Extract the (X, Y) coordinate from the center of the cell holding the provided text.  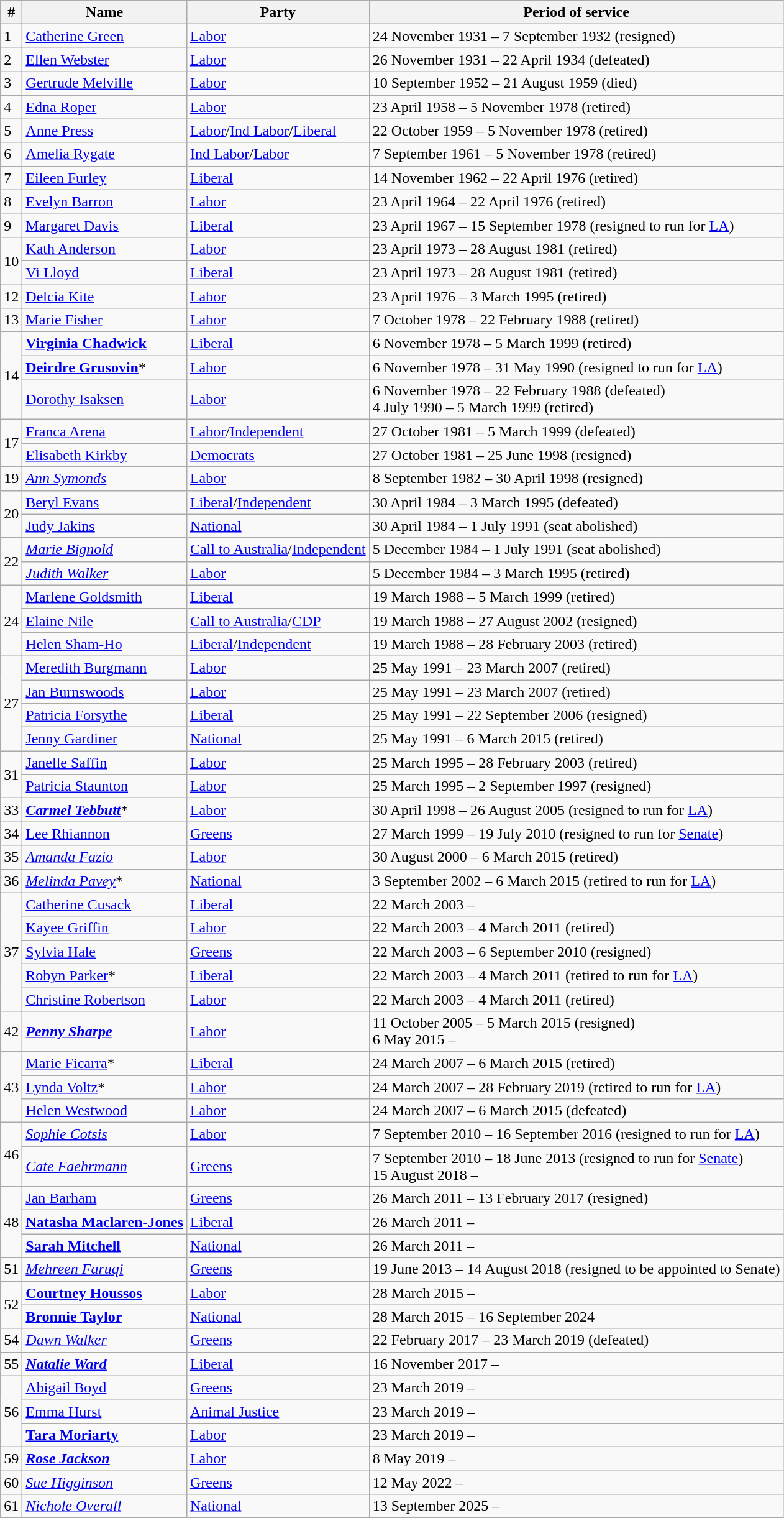
27 March 1999 – 19 July 2010 (resigned to run for Senate) (577, 834)
Ann Symonds (104, 479)
Eileen Furley (104, 178)
Dawn Walker (104, 1340)
5 (11, 131)
6 (11, 154)
28 March 2015 – 16 September 2024 (577, 1317)
Call to Australia/Independent (278, 550)
8 September 1982 – 30 April 1998 (resigned) (577, 479)
Marlene Goldsmith (104, 597)
10 September 1952 – 21 August 1959 (died) (577, 83)
7 September 2010 – 16 September 2016 (resigned to run for LA) (577, 1134)
22 March 2003 – 4 March 2011 (retired to run for LA) (577, 975)
Marie Fisher (104, 320)
23 April 1967 – 15 September 1978 (resigned to run for LA) (577, 225)
Rose Jackson (104, 1458)
7 October 1978 – 22 February 1988 (retired) (577, 320)
Penny Sharpe (104, 1031)
25 March 1995 – 28 February 2003 (retired) (577, 763)
60 (11, 1483)
Carmel Tebbutt* (104, 810)
27 October 1981 – 25 June 1998 (resigned) (577, 455)
34 (11, 834)
Beryl Evans (104, 502)
23 April 1958 – 5 November 1978 (retired) (577, 107)
27 October 1981 – 5 March 1999 (defeated) (577, 431)
Helen Westwood (104, 1111)
Judith Walker (104, 573)
55 (11, 1364)
17 (11, 443)
Lynda Voltz* (104, 1087)
54 (11, 1340)
5 December 1984 – 1 July 1991 (seat abolished) (577, 550)
37 (11, 952)
Patricia Forsythe (104, 715)
Judy Jakins (104, 526)
Courtney Houssos (104, 1293)
Meredith Burgmann (104, 668)
Name (104, 12)
Kayee Griffin (104, 928)
Marie Bignold (104, 550)
3 September 2002 – 6 March 2015 (retired to run for LA) (577, 881)
Democrats (278, 455)
Melinda Pavey* (104, 881)
Sarah Mitchell (104, 1246)
Elisabeth Kirkby (104, 455)
8 May 2019 – (577, 1458)
Delcia Kite (104, 297)
61 (11, 1506)
26 November 1931 – 22 April 1934 (defeated) (577, 60)
20 (11, 514)
24 (11, 620)
Janelle Saffin (104, 763)
4 (11, 107)
24 November 1931 – 7 September 1932 (resigned) (577, 36)
19 March 1988 – 5 March 1999 (retired) (577, 597)
23 April 1964 – 22 April 1976 (retired) (577, 201)
12 May 2022 – (577, 1483)
Amelia Rygate (104, 154)
Deirdre Grusovin* (104, 367)
51 (11, 1269)
13 (11, 320)
9 (11, 225)
Call to Australia/CDP (278, 620)
Marie Ficarra* (104, 1063)
Tara Moriarty (104, 1435)
Jan Burnswoods (104, 692)
42 (11, 1031)
Ellen Webster (104, 60)
7 September 2010 – 18 June 2013 (resigned to run for Senate) 15 August 2018 – (577, 1166)
14 November 1962 – 22 April 1976 (retired) (577, 178)
6 November 1978 – 31 May 1990 (resigned to run for LA) (577, 367)
2 (11, 60)
Bronnie Taylor (104, 1317)
Sue Higginson (104, 1483)
Animal Justice (278, 1411)
22 March 2003 – 6 September 2010 (resigned) (577, 952)
22 February 2017 – 23 March 2019 (defeated) (577, 1340)
12 (11, 297)
Jenny Gardiner (104, 739)
30 April 1984 – 3 March 1995 (defeated) (577, 502)
28 March 2015 – (577, 1293)
Mehreen Faruqi (104, 1269)
Catherine Green (104, 36)
Edna Roper (104, 107)
Gertrude Melville (104, 83)
31 (11, 775)
Vi Lloyd (104, 272)
Christine Robertson (104, 999)
Dorothy Isaksen (104, 399)
Patricia Staunton (104, 786)
22 (11, 561)
Virginia Chadwick (104, 344)
Period of service (577, 12)
Ind Labor/Labor (278, 154)
6 November 1978 – 5 March 1999 (retired) (577, 344)
Jan Barham (104, 1198)
Natasha Maclaren-Jones (104, 1222)
Helen Sham-Ho (104, 644)
19 March 1988 – 28 February 2003 (retired) (577, 644)
# (11, 12)
25 May 1991 – 6 March 2015 (retired) (577, 739)
Party (278, 12)
30 April 1998 – 26 August 2005 (resigned to run for LA) (577, 810)
19 March 1988 – 27 August 2002 (resigned) (577, 620)
Natalie Ward (104, 1364)
36 (11, 881)
13 September 2025 – (577, 1506)
Labor/Independent (278, 431)
27 (11, 703)
Margaret Davis (104, 225)
Sophie Cotsis (104, 1134)
19 (11, 479)
19 June 2013 – 14 August 2018 (resigned to be appointed to Senate) (577, 1269)
14 (11, 375)
16 November 2017 – (577, 1364)
7 (11, 178)
Cate Faehrmann (104, 1166)
Anne Press (104, 131)
10 (11, 260)
59 (11, 1458)
52 (11, 1305)
Lee Rhiannon (104, 834)
6 November 1978 – 22 February 1988 (defeated) 4 July 1990 – 5 March 1999 (retired) (577, 399)
Nichole Overall (104, 1506)
25 March 1995 – 2 September 1997 (resigned) (577, 786)
56 (11, 1411)
30 April 1984 – 1 July 1991 (seat abolished) (577, 526)
24 March 2007 – 28 February 2019 (retired to run for LA) (577, 1087)
35 (11, 857)
5 December 1984 – 3 March 1995 (retired) (577, 573)
Labor/Ind Labor/Liberal (278, 131)
22 March 2003 – (577, 904)
7 September 1961 – 5 November 1978 (retired) (577, 154)
Abigail Boyd (104, 1387)
Emma Hurst (104, 1411)
Sylvia Hale (104, 952)
43 (11, 1087)
3 (11, 83)
24 March 2007 – 6 March 2015 (retired) (577, 1063)
26 March 2011 – 13 February 2017 (resigned) (577, 1198)
Robyn Parker* (104, 975)
Evelyn Barron (104, 201)
30 August 2000 – 6 March 2015 (retired) (577, 857)
11 October 2005 – 5 March 2015 (resigned) 6 May 2015 – (577, 1031)
22 October 1959 – 5 November 1978 (retired) (577, 131)
Franca Arena (104, 431)
25 May 1991 – 22 September 2006 (resigned) (577, 715)
46 (11, 1155)
Elaine Nile (104, 620)
1 (11, 36)
Catherine Cusack (104, 904)
33 (11, 810)
8 (11, 201)
Amanda Fazio (104, 857)
Kath Anderson (104, 249)
24 March 2007 – 6 March 2015 (defeated) (577, 1111)
48 (11, 1222)
23 April 1976 – 3 March 1995 (retired) (577, 297)
